For the text-containing cell, return its midpoint in [X, Y] coordinate format. 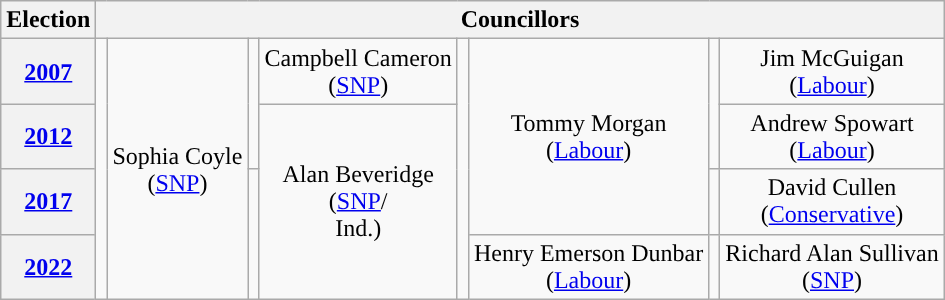
Jim McGuigan(Labour) [832, 72]
2022 [48, 266]
David Cullen(Conservative) [832, 202]
Alan Beveridge(SNP/Ind.) [358, 202]
2007 [48, 72]
Councillors [520, 20]
Henry Emerson Dunbar(Labour) [588, 266]
Tommy Morgan(Labour) [588, 136]
Campbell Cameron(SNP) [358, 72]
2017 [48, 202]
Sophia Coyle(SNP) [178, 169]
Richard Alan Sullivan(SNP) [832, 266]
Andrew Spowart(Labour) [832, 136]
Election [48, 20]
2012 [48, 136]
